Locate the cell with the specified text and output its (x, y) center coordinate. 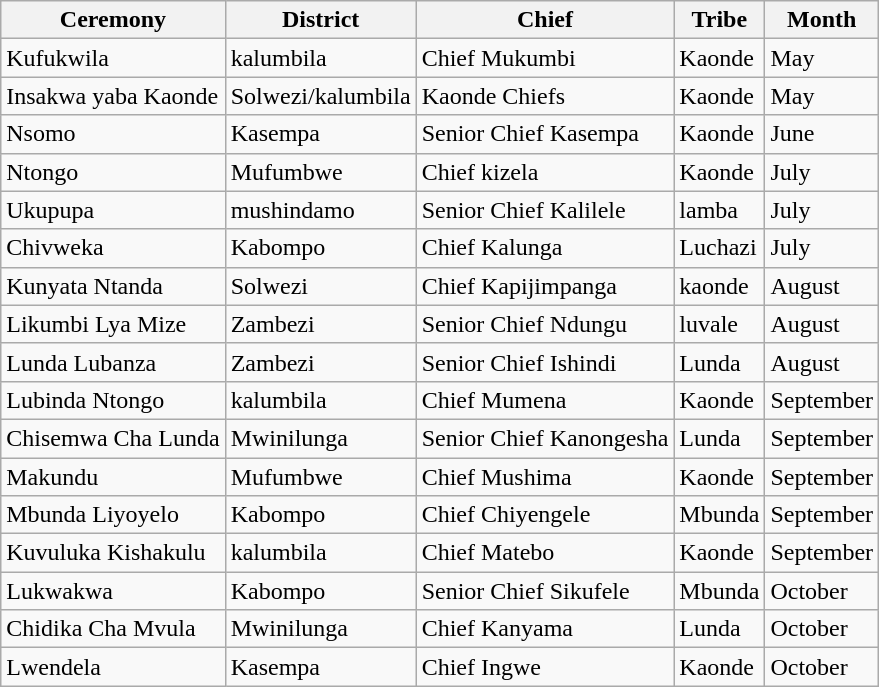
Senior Chief Kanongesha (545, 438)
Kufukwila (113, 58)
lamba (720, 210)
Tribe (720, 20)
kaonde (720, 286)
Chisemwa Cha Lunda (113, 438)
Chief Kapijimpanga (545, 286)
Nsomo (113, 134)
Lubinda Ntongo (113, 400)
Chivweka (113, 248)
Insakwa yaba Kaonde (113, 96)
mushindamo (320, 210)
Lunda Lubanza (113, 362)
Senior Chief Kasempa (545, 134)
Lwendela (113, 667)
Chief Mumena (545, 400)
Senior Chief Sikufele (545, 591)
Senior Chief Kalilele (545, 210)
Senior Chief Ishindi (545, 362)
Chief Ingwe (545, 667)
Chief Matebo (545, 553)
Kunyata Ntanda (113, 286)
Luchazi (720, 248)
Mbunda Liyoyelo (113, 515)
Kaonde Chiefs (545, 96)
Lukwakwa (113, 591)
Chief Kanyama (545, 629)
District (320, 20)
Makundu (113, 477)
Solwezi (320, 286)
Chief Mushima (545, 477)
luvale (720, 324)
Month (822, 20)
Ceremony (113, 20)
Chief Mukumbi (545, 58)
Chief (545, 20)
Chidika Cha Mvula (113, 629)
Chief Chiyengele (545, 515)
June (822, 134)
Ukupupa (113, 210)
Senior Chief Ndungu (545, 324)
Solwezi/kalumbila (320, 96)
Chief kizela (545, 172)
Chief Kalunga (545, 248)
Likumbi Lya Mize (113, 324)
Kuvuluka Kishakulu (113, 553)
Ntongo (113, 172)
